Output the (X, Y) coordinate of the center of the cell containing the given text.  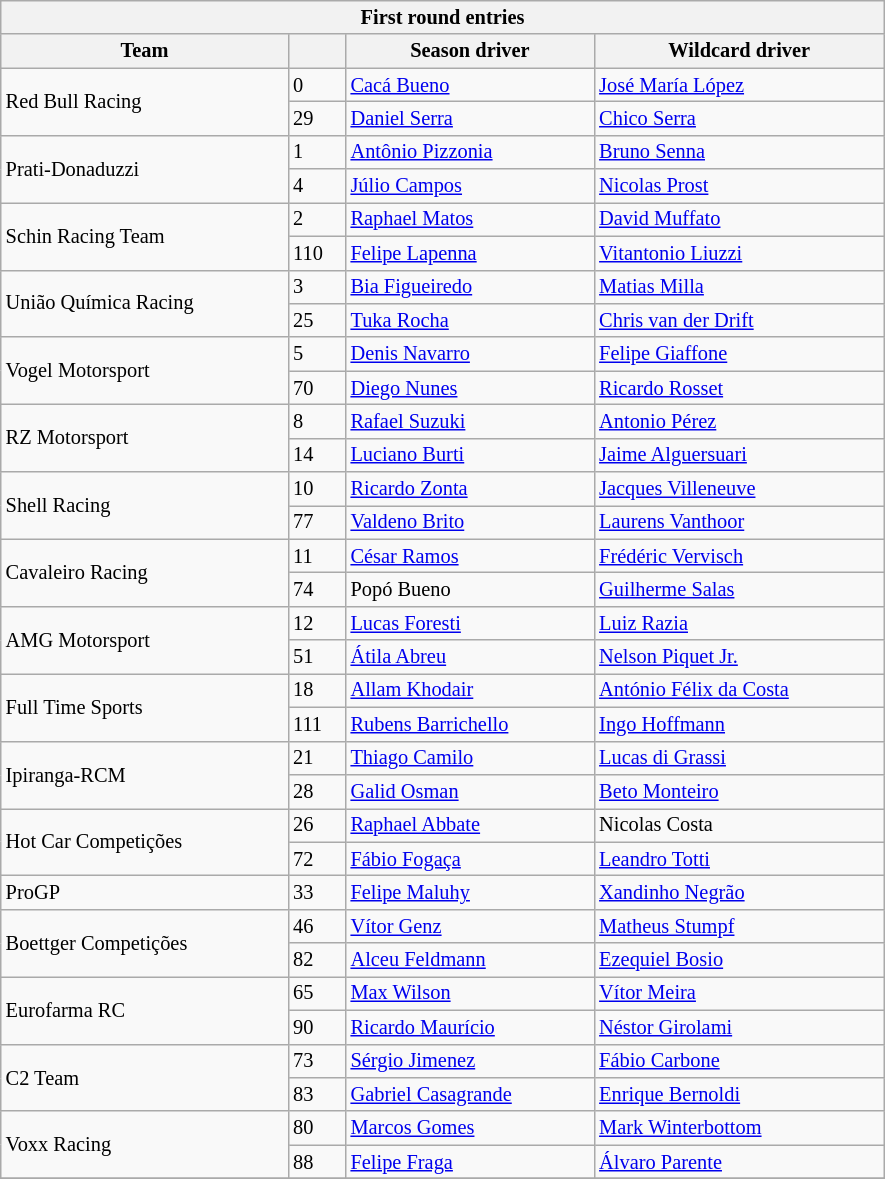
Matias Milla (739, 287)
83 (316, 1094)
Beto Monteiro (739, 791)
82 (316, 960)
80 (316, 1128)
Felipe Giaffone (739, 354)
Fábio Fogaça (470, 859)
C2 Team (144, 1078)
Cacá Bueno (470, 85)
Max Wilson (470, 993)
Marcos Gomes (470, 1128)
111 (316, 724)
Luiz Razia (739, 623)
88 (316, 1162)
Raphael Matos (470, 219)
Nicolas Costa (739, 825)
72 (316, 859)
74 (316, 589)
Popó Bueno (470, 589)
51 (316, 657)
Denis Navarro (470, 354)
Sérgio Jimenez (470, 1061)
Nelson Piquet Jr. (739, 657)
Jacques Villeneuve (739, 489)
Chico Serra (739, 118)
Boettger Competições (144, 942)
90 (316, 1027)
Lucas di Grassi (739, 758)
ProGP (144, 892)
David Muffato (739, 219)
Ipiranga-RCM (144, 774)
Eurofarma RC (144, 1010)
First round entries (443, 17)
Ricardo Maurício (470, 1027)
Fábio Carbone (739, 1061)
Vítor Genz (470, 926)
Jaime Alguersuari (739, 455)
RZ Motorsport (144, 438)
Néstor Girolami (739, 1027)
Antônio Pizzonia (470, 152)
1 (316, 152)
Ricardo Rosset (739, 388)
Ricardo Zonta (470, 489)
Chris van der Drift (739, 320)
28 (316, 791)
Schin Racing Team (144, 236)
Leandro Totti (739, 859)
Bruno Senna (739, 152)
Season driver (470, 51)
Shell Racing (144, 506)
Nicolas Prost (739, 186)
46 (316, 926)
77 (316, 522)
5 (316, 354)
33 (316, 892)
União Química Racing (144, 304)
Raphael Abbate (470, 825)
Ingo Hoffmann (739, 724)
Laurens Vanthoor (739, 522)
Alceu Feldmann (470, 960)
Luciano Burti (470, 455)
Guilherme Salas (739, 589)
Valdeno Brito (470, 522)
26 (316, 825)
Átila Abreu (470, 657)
Full Time Sports (144, 706)
Bia Figueiredo (470, 287)
Hot Car Competições (144, 842)
65 (316, 993)
António Félix da Costa (739, 690)
Wildcard driver (739, 51)
Enrique Bernoldi (739, 1094)
Lucas Foresti (470, 623)
18 (316, 690)
César Ramos (470, 556)
73 (316, 1061)
0 (316, 85)
Prati-Donaduzzi (144, 168)
Tuka Rocha (470, 320)
Allam Khodair (470, 690)
Galid Osman (470, 791)
Daniel Serra (470, 118)
110 (316, 253)
Vogel Motorsport (144, 370)
11 (316, 556)
Felipe Lapenna (470, 253)
8 (316, 421)
Vitantonio Liuzzi (739, 253)
4 (316, 186)
Ezequiel Bosio (739, 960)
70 (316, 388)
Mark Winterbottom (739, 1128)
Thiago Camilo (470, 758)
Diego Nunes (470, 388)
Felipe Maluhy (470, 892)
12 (316, 623)
AMG Motorsport (144, 640)
Álvaro Parente (739, 1162)
Xandinho Negrão (739, 892)
21 (316, 758)
3 (316, 287)
Antonio Pérez (739, 421)
Felipe Fraga (470, 1162)
Gabriel Casagrande (470, 1094)
10 (316, 489)
2 (316, 219)
Voxx Racing (144, 1144)
29 (316, 118)
Cavaleiro Racing (144, 572)
Team (144, 51)
Frédéric Vervisch (739, 556)
25 (316, 320)
Red Bull Racing (144, 102)
Matheus Stumpf (739, 926)
14 (316, 455)
Vítor Meira (739, 993)
Júlio Campos (470, 186)
José María López (739, 85)
Rafael Suzuki (470, 421)
Rubens Barrichello (470, 724)
